For the text-containing cell, return its midpoint in (X, Y) coordinate format. 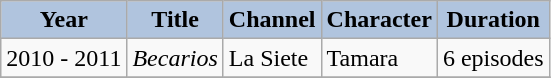
Duration (493, 20)
Character (379, 20)
Tamara (379, 58)
Becarios (175, 58)
2010 - 2011 (64, 58)
Channel (272, 20)
Title (175, 20)
Year (64, 20)
6 episodes (493, 58)
La Siete (272, 58)
